Provide the [x, y] coordinate of the cell's center where the given text is located.  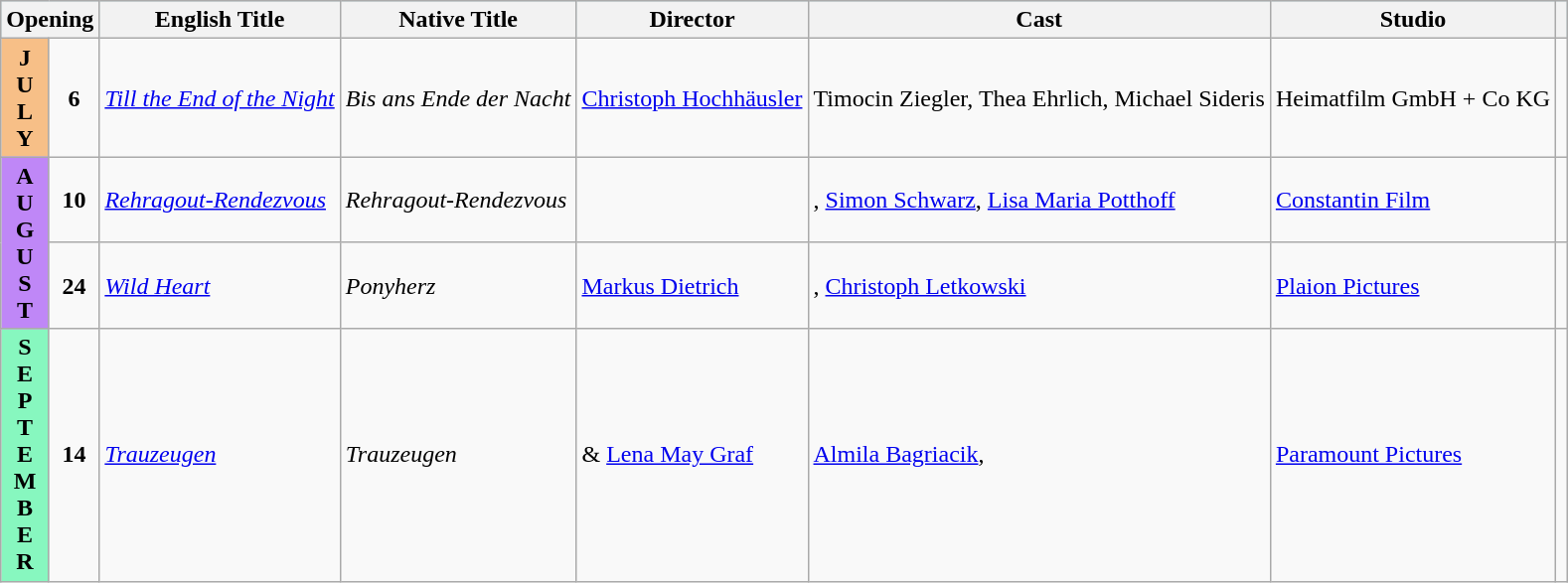
Opening [50, 20]
Almila Bagriacik, [1039, 455]
Heimatfilm GmbH + Co KG [1413, 97]
English Title [220, 20]
6 [74, 97]
Constantin Film [1413, 201]
, Simon Schwarz, Lisa Maria Potthoff [1039, 201]
24 [74, 286]
Wild Heart [220, 286]
Till the End of the Night [220, 97]
Plaion Pictures [1413, 286]
Christoph Hochhäusler [692, 97]
Native Title [458, 20]
SEPTEMBER [26, 455]
JULY [26, 97]
Timocin Ziegler, Thea Ehrlich, Michael Sideris [1039, 97]
, Christoph Letkowski [1039, 286]
10 [74, 201]
14 [74, 455]
Director [692, 20]
& Lena May Graf [692, 455]
Markus Dietrich [692, 286]
Cast [1039, 20]
Ponyherz [458, 286]
AUGUST [26, 242]
Paramount Pictures [1413, 455]
Bis ans Ende der Nacht [458, 97]
Studio [1413, 20]
